Extract the [x, y] coordinate from the center of the cell holding the provided text.  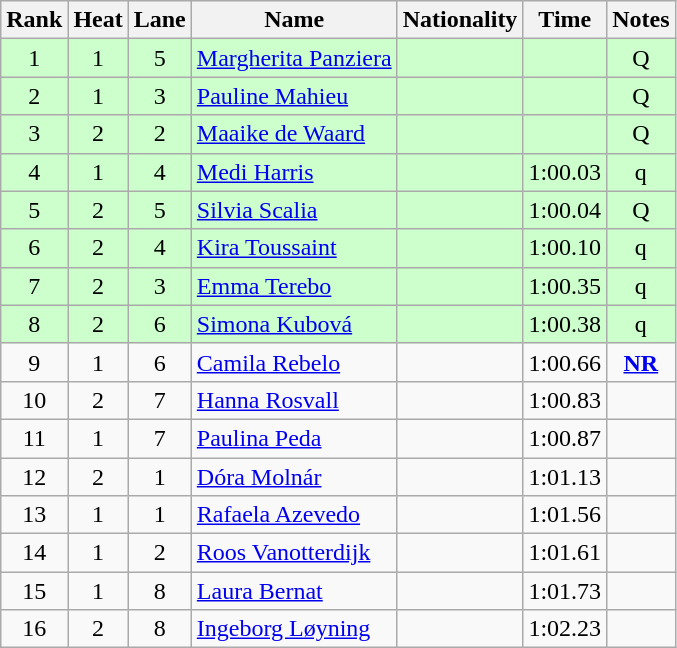
Margherita Panziera [294, 58]
Heat [98, 20]
Laura Bernat [294, 591]
Notes [641, 20]
Name [294, 20]
Pauline Mahieu [294, 96]
1:01.13 [565, 477]
1:00.87 [565, 438]
1:00.38 [565, 324]
Roos Vanotterdijk [294, 553]
1:01.56 [565, 515]
Silvia Scalia [294, 210]
13 [34, 515]
Hanna Rosvall [294, 400]
Paulina Peda [294, 438]
1:00.35 [565, 286]
Simona Kubová [294, 324]
Dóra Molnár [294, 477]
Camila Rebelo [294, 362]
1:02.23 [565, 629]
9 [34, 362]
Ingeborg Løyning [294, 629]
1:00.03 [565, 172]
1:00.83 [565, 400]
1:00.66 [565, 362]
Emma Terebo [294, 286]
Lane [160, 20]
Rafaela Azevedo [294, 515]
Kira Toussaint [294, 248]
1:01.73 [565, 591]
16 [34, 629]
Nationality [460, 20]
1:00.10 [565, 248]
14 [34, 553]
Maaike de Waard [294, 134]
1:00.04 [565, 210]
Medi Harris [294, 172]
NR [641, 362]
11 [34, 438]
Rank [34, 20]
Time [565, 20]
12 [34, 477]
1:01.61 [565, 553]
15 [34, 591]
10 [34, 400]
